Identify which cell holds the provided text, then report its [X, Y] central coordinate. 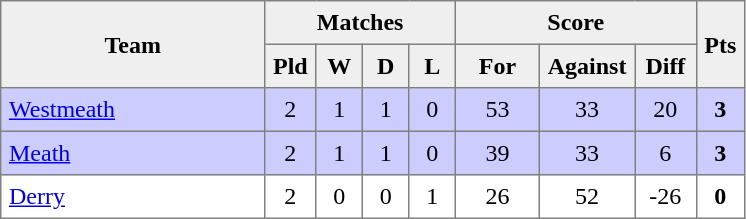
Against [586, 66]
6 [666, 153]
53 [497, 110]
For [497, 66]
Score [576, 23]
Westmeath [133, 110]
52 [586, 197]
20 [666, 110]
Team [133, 44]
L [432, 66]
Derry [133, 197]
Diff [666, 66]
Pts [720, 44]
Matches [360, 23]
26 [497, 197]
39 [497, 153]
D [385, 66]
-26 [666, 197]
Pld [290, 66]
W [339, 66]
Meath [133, 153]
